Output the [X, Y] coordinate of the center of the cell containing the given text.  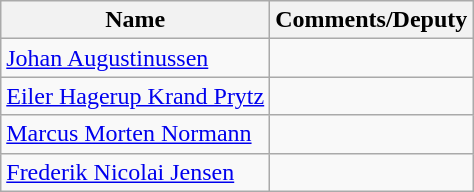
Comments/Deputy [372, 20]
Frederik Nicolai Jensen [136, 172]
Eiler Hagerup Krand Prytz [136, 96]
Marcus Morten Normann [136, 134]
Johan Augustinussen [136, 58]
Name [136, 20]
